Determine the (x, y) coordinate at the center of the cell enclosing the given text.  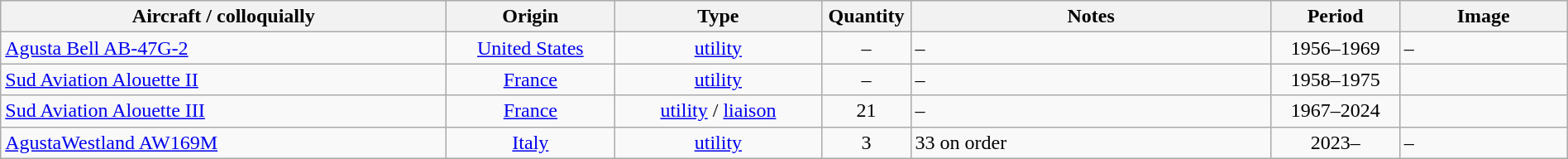
Image (1484, 17)
Notes (1091, 17)
2023– (1335, 142)
Quantity (867, 17)
21 (867, 111)
1958–1975 (1335, 79)
Italy (531, 142)
Agusta Bell AB-47G-2 (223, 48)
Sud Aviation Alouette II (223, 79)
33 on order (1091, 142)
Type (718, 17)
3 (867, 142)
Sud Aviation Alouette III (223, 111)
Aircraft / colloquially (223, 17)
1956–1969 (1335, 48)
Origin (531, 17)
United States (531, 48)
1967–2024 (1335, 111)
AgustaWestland AW169M (223, 142)
Period (1335, 17)
utility / liaison (718, 111)
